From the cell containing the given text, extract its center point as [x, y] coordinate. 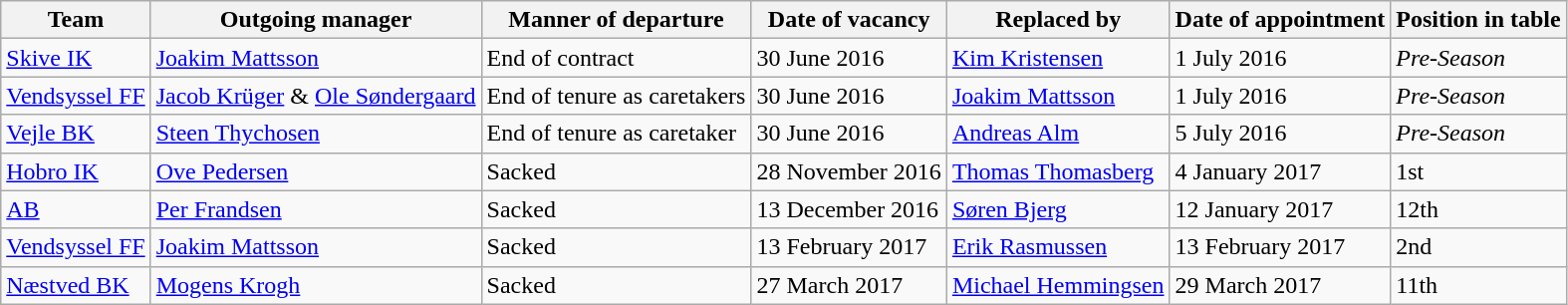
Date of vacancy [849, 20]
Ove Pedersen [316, 171]
Replaced by [1058, 20]
Date of appointment [1280, 20]
Skive IK [76, 58]
Thomas Thomasberg [1058, 171]
Team [76, 20]
13 December 2016 [849, 209]
AB [76, 209]
Manner of departure [616, 20]
27 March 2017 [849, 285]
Hobro IK [76, 171]
End of contract [616, 58]
Andreas Alm [1058, 134]
Kim Kristensen [1058, 58]
Næstved BK [76, 285]
11th [1478, 285]
Michael Hemmingsen [1058, 285]
Mogens Krogh [316, 285]
Outgoing manager [316, 20]
Steen Thychosen [316, 134]
Jacob Krüger & Ole Søndergaard [316, 96]
End of tenure as caretakers [616, 96]
End of tenure as caretaker [616, 134]
28 November 2016 [849, 171]
12th [1478, 209]
1st [1478, 171]
Erik Rasmussen [1058, 247]
Per Frandsen [316, 209]
Vejle BK [76, 134]
29 March 2017 [1280, 285]
12 January 2017 [1280, 209]
5 July 2016 [1280, 134]
Position in table [1478, 20]
2nd [1478, 247]
4 January 2017 [1280, 171]
Søren Bjerg [1058, 209]
